Scan for the cell matching the given text and deliver its (X, Y) coordinate at center. 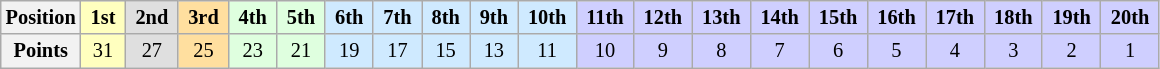
5th (301, 17)
5 (896, 51)
10 (604, 51)
21 (301, 51)
9th (494, 17)
17th (955, 17)
12th (663, 17)
23 (253, 51)
2nd (152, 17)
18th (1013, 17)
15 (446, 51)
31 (104, 51)
8th (446, 17)
1st (104, 17)
20th (1130, 17)
13 (494, 51)
1 (1130, 51)
Points (41, 51)
7 (779, 51)
9 (663, 51)
Position (41, 17)
6 (838, 51)
11th (604, 17)
4 (955, 51)
6th (349, 17)
19th (1071, 17)
3rd (203, 17)
13th (721, 17)
3 (1013, 51)
7th (397, 17)
16th (896, 17)
10th (547, 17)
27 (152, 51)
11 (547, 51)
4th (253, 17)
15th (838, 17)
19 (349, 51)
17 (397, 51)
2 (1071, 51)
8 (721, 51)
14th (779, 17)
25 (203, 51)
